Return (X, Y) of the center of cell containing provided text 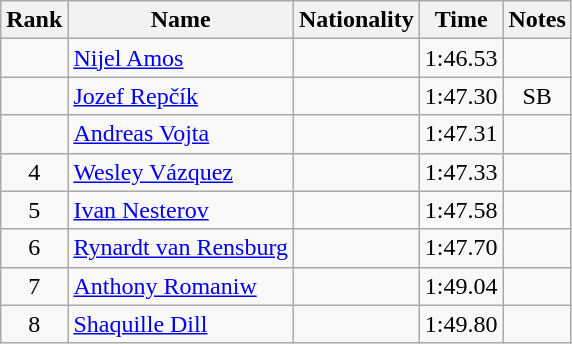
Rank (34, 20)
1:47.58 (461, 210)
8 (34, 324)
Ivan Nesterov (181, 210)
1:47.33 (461, 172)
1:46.53 (461, 58)
Andreas Vojta (181, 134)
1:47.31 (461, 134)
5 (34, 210)
Jozef Repčík (181, 96)
Notes (537, 20)
Name (181, 20)
Shaquille Dill (181, 324)
SB (537, 96)
1:49.04 (461, 286)
1:47.70 (461, 248)
1:47.30 (461, 96)
7 (34, 286)
Anthony Romaniw (181, 286)
Time (461, 20)
6 (34, 248)
Nijel Amos (181, 58)
4 (34, 172)
1:49.80 (461, 324)
Rynardt van Rensburg (181, 248)
Nationality (356, 20)
Wesley Vázquez (181, 172)
